Provide the (x, y) coordinate of the cell's center where the given text is located.  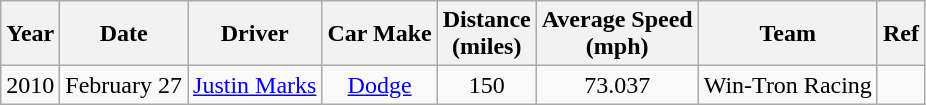
Average Speed(mph) (617, 34)
Driver (255, 34)
Ref (900, 34)
Dodge (380, 85)
Win-Tron Racing (788, 85)
Year (30, 34)
Justin Marks (255, 85)
150 (486, 85)
2010 (30, 85)
Team (788, 34)
February 27 (124, 85)
Car Make (380, 34)
Distance(miles) (486, 34)
Date (124, 34)
73.037 (617, 85)
